Identify which cell holds the provided text, then report its [X, Y] central coordinate. 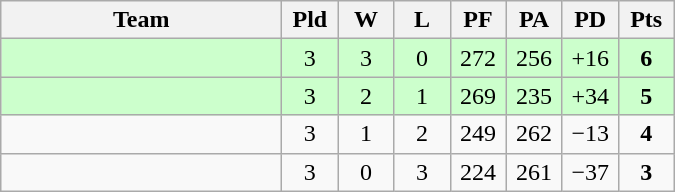
+16 [590, 58]
Team [142, 20]
PA [534, 20]
W [366, 20]
Pld [310, 20]
261 [534, 172]
269 [478, 96]
6 [646, 58]
−37 [590, 172]
PD [590, 20]
L [422, 20]
262 [534, 134]
Pts [646, 20]
PF [478, 20]
235 [534, 96]
5 [646, 96]
224 [478, 172]
4 [646, 134]
272 [478, 58]
249 [478, 134]
−13 [590, 134]
256 [534, 58]
+34 [590, 96]
